From the cell containing the given text, extract its center point as [X, Y] coordinate. 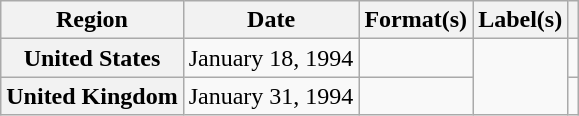
January 18, 1994 [271, 58]
January 31, 1994 [271, 96]
Format(s) [416, 20]
Date [271, 20]
Region [92, 20]
Label(s) [520, 20]
United Kingdom [92, 96]
United States [92, 58]
